Extract the (x, y) coordinate from the center of the cell holding the provided text.  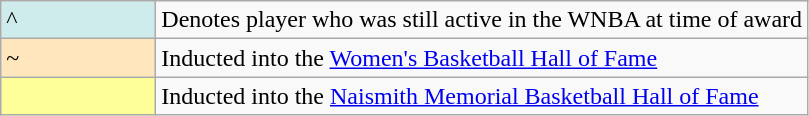
~ (78, 58)
Inducted into the Naismith Memorial Basketball Hall of Fame (482, 96)
^ (78, 20)
Inducted into the Women's Basketball Hall of Fame (482, 58)
Denotes player who was still active in the WNBA at time of award (482, 20)
